Output the [x, y] coordinate of the center of the cell containing the given text.  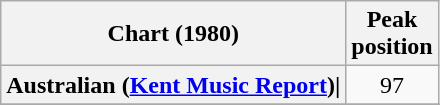
Chart (1980) [174, 34]
Peakposition [392, 34]
97 [392, 85]
Australian (Kent Music Report)| [174, 85]
